Return [X, Y] of the center of cell containing provided text 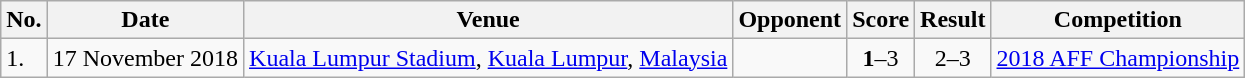
Result [953, 20]
1. [24, 58]
Date [145, 20]
Kuala Lumpur Stadium, Kuala Lumpur, Malaysia [488, 58]
No. [24, 20]
Opponent [790, 20]
17 November 2018 [145, 58]
1–3 [881, 58]
Competition [1118, 20]
2–3 [953, 58]
Score [881, 20]
2018 AFF Championship [1118, 58]
Venue [488, 20]
